Determine the (X, Y) coordinate at the center of the cell enclosing the given text.  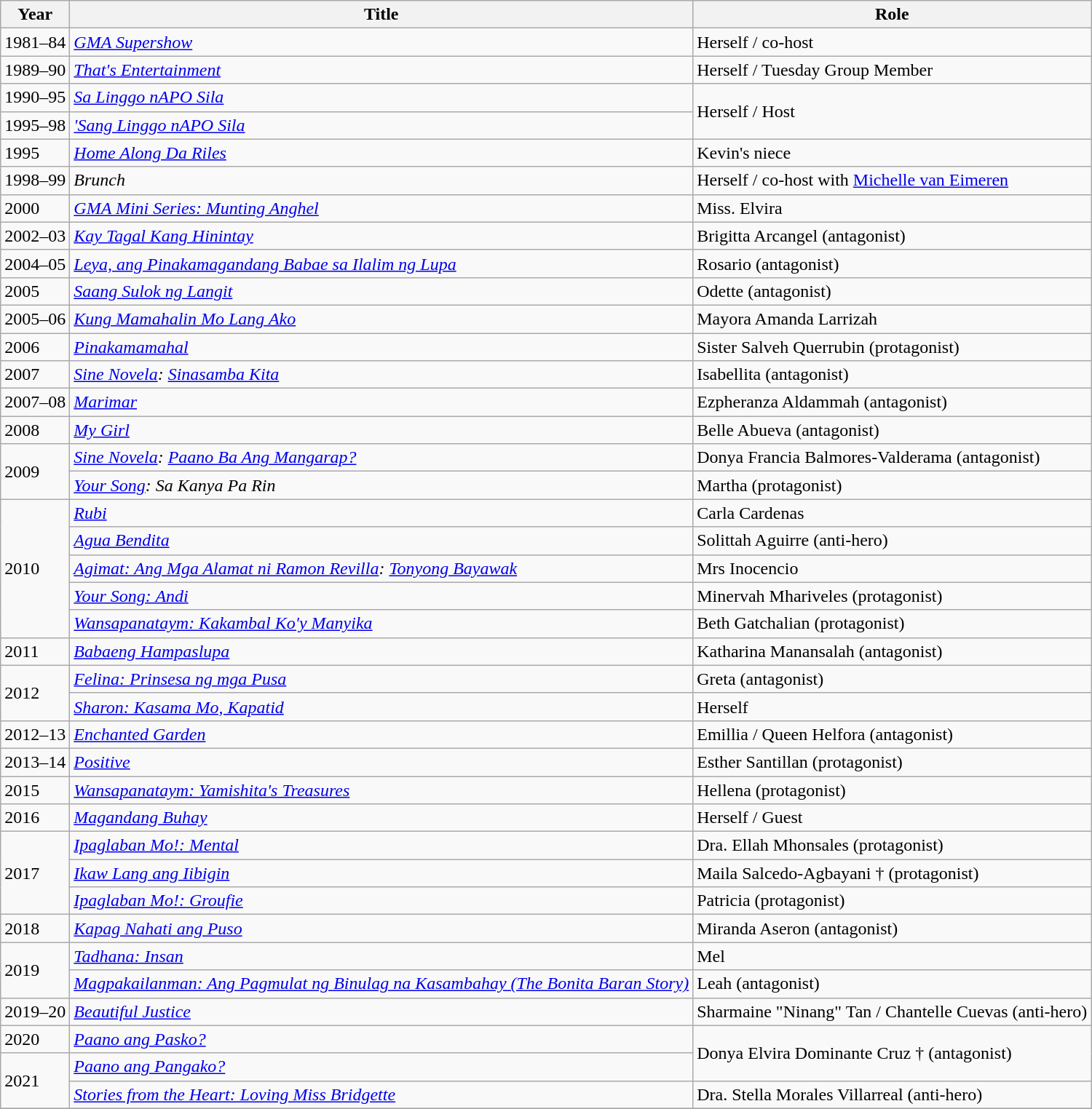
Miss. Elvira (893, 208)
Donya Elvira Dominante Cruz † (antagonist) (893, 1053)
2013–14 (35, 762)
2015 (35, 790)
2020 (35, 1039)
Stories from the Heart: Loving Miss Bridgette (381, 1094)
Kevin's niece (893, 153)
Odette (antagonist) (893, 291)
Herself / co-host with Michelle van Eimeren (893, 180)
Katharina Manansalah (antagonist) (893, 651)
Brunch (381, 180)
Magpakailanman: Ang Pagmulat ng Binulag na Kasambahay (The Bonita Baran Story) (381, 984)
2012 (35, 693)
Paano ang Pasko? (381, 1039)
Herself (893, 707)
Hellena (protagonist) (893, 790)
1998–99 (35, 180)
Wansapanataym: Kakambal Ko'y Manyika (381, 624)
GMA Mini Series: Munting Anghel (381, 208)
'Sang Linggo nAPO Sila (381, 125)
Sharon: Kasama Mo, Kapatid (381, 707)
2021 (35, 1081)
Kay Tagal Kang Hinintay (381, 236)
Herself / Tuesday Group Member (893, 70)
Agimat: Ang Mga Alamat ni Ramon Revilla: Tonyong Bayawak (381, 568)
2005 (35, 291)
Leah (antagonist) (893, 984)
2005–06 (35, 319)
Minervah Mhariveles (protagonist) (893, 596)
Herself / Guest (893, 818)
Belle Abueva (antagonist) (893, 430)
2007–08 (35, 402)
Rosario (antagonist) (893, 263)
Enchanted Garden (381, 734)
2012–13 (35, 734)
Magandang Buhay (381, 818)
Isabellita (antagonist) (893, 375)
Home Along Da Riles (381, 153)
Mayora Amanda Larrizah (893, 319)
Solittah Aguirre (anti-hero) (893, 541)
That's Entertainment (381, 70)
Sine Novela: Sinasamba Kita (381, 375)
2004–05 (35, 263)
Carla Cardenas (893, 513)
Role (893, 15)
Sharmaine "Ninang" Tan / Chantelle Cuevas (anti-hero) (893, 1011)
2018 (35, 929)
Ipaglaban Mo!: Mental (381, 846)
Tadhana: Insan (381, 956)
Year (35, 15)
2000 (35, 208)
Sine Novela: Paano Ba Ang Mangarap? (381, 458)
Your Song: Andi (381, 596)
Brigitta Arcangel (antagonist) (893, 236)
Dra. Ellah Mhonsales (protagonist) (893, 846)
Mrs Inocencio (893, 568)
2002–03 (35, 236)
GMA Supershow (381, 42)
1995–98 (35, 125)
Marimar (381, 402)
Ezpheranza Aldammah (antagonist) (893, 402)
1990–95 (35, 98)
Leya, ang Pinakamagandang Babae sa Ilalim ng Lupa (381, 263)
2019 (35, 970)
Beth Gatchalian (protagonist) (893, 624)
2019–20 (35, 1011)
Mel (893, 956)
Wansapanataym: Yamishita's Treasures (381, 790)
Sister Salveh Querrubin (protagonist) (893, 347)
Emillia / Queen Helfora (antagonist) (893, 734)
Herself / co-host (893, 42)
2007 (35, 375)
2010 (35, 568)
1989–90 (35, 70)
Saang Sulok ng Langit (381, 291)
1995 (35, 153)
Beautiful Justice (381, 1011)
Babaeng Hampaslupa (381, 651)
Esther Santillan (protagonist) (893, 762)
Paano ang Pangako? (381, 1067)
2011 (35, 651)
Maila Salcedo-Agbayani † (protagonist) (893, 873)
Title (381, 15)
Ipaglaban Mo!: Groufie (381, 901)
My Girl (381, 430)
2008 (35, 430)
Ikaw Lang ang Iibigin (381, 873)
Miranda Aseron (antagonist) (893, 929)
2006 (35, 347)
2016 (35, 818)
Donya Francia Balmores-Valderama (antagonist) (893, 458)
Herself / Host (893, 111)
Rubi (381, 513)
1981–84 (35, 42)
Agua Bendita (381, 541)
2017 (35, 873)
Your Song: Sa Kanya Pa Rin (381, 485)
2009 (35, 472)
Dra. Stella Morales Villarreal (anti-hero) (893, 1094)
Positive (381, 762)
Kapag Nahati ang Puso (381, 929)
Kung Mamahalin Mo Lang Ako (381, 319)
Sa Linggo nAPO Sila (381, 98)
Pinakamamahal (381, 347)
Patricia (protagonist) (893, 901)
Greta (antagonist) (893, 679)
Felina: Prinsesa ng mga Pusa (381, 679)
Martha (protagonist) (893, 485)
